Scan for the cell matching the given text and deliver its (x, y) coordinate at center. 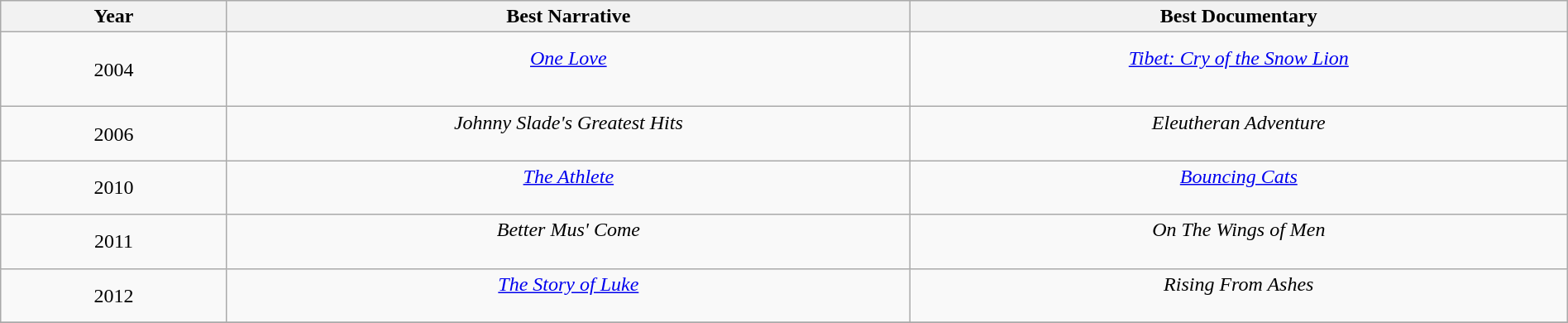
Best Documentary (1239, 17)
Bouncing Cats (1239, 187)
2006 (114, 134)
One Love (568, 70)
Year (114, 17)
2011 (114, 242)
2012 (114, 295)
Eleutheran Adventure (1239, 134)
Better Mus' Come (568, 242)
Rising From Ashes (1239, 295)
On The Wings of Men (1239, 242)
The Athlete (568, 187)
2010 (114, 187)
Tibet: Cry of the Snow Lion (1239, 70)
Johnny Slade's Greatest Hits (568, 134)
2004 (114, 70)
Best Narrative (568, 17)
The Story of Luke (568, 295)
